Return (x, y) of the center of cell containing provided text 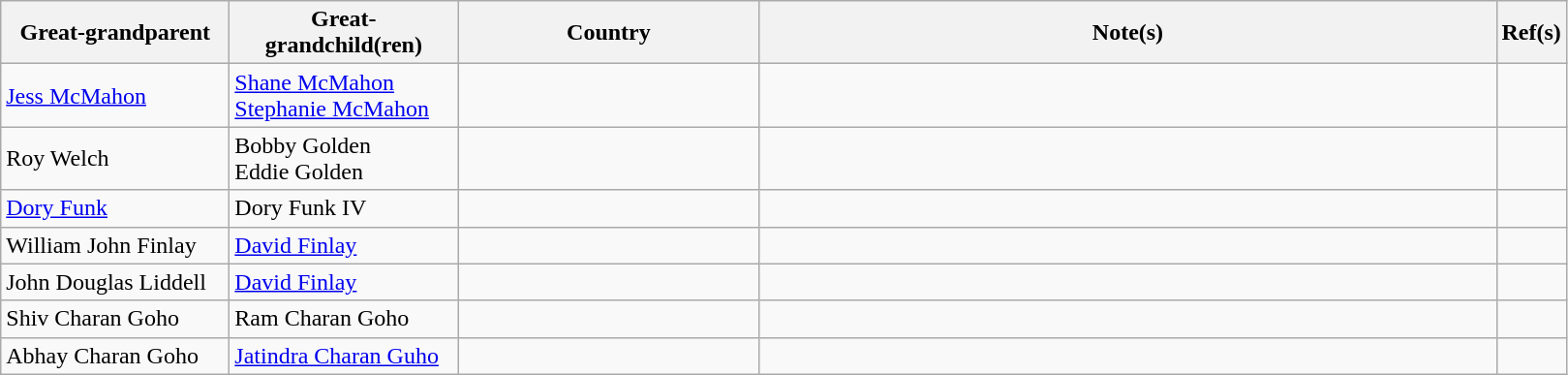
Shiv Charan Goho (115, 319)
Roy Welch (115, 159)
Dory Funk IV (344, 208)
Abhay Charan Goho (115, 356)
Jess McMahon (115, 95)
Ref(s) (1531, 33)
Ram Charan Goho (344, 319)
John Douglas Liddell (115, 282)
Country (608, 33)
Great-grandchild(ren) (344, 33)
Note(s) (1127, 33)
William John Finlay (115, 245)
Great-grandparent (115, 33)
Shane McMahonStephanie McMahon (344, 95)
Jatindra Charan Guho (344, 356)
Bobby GoldenEddie Golden (344, 159)
Dory Funk (115, 208)
